Output the [X, Y] coordinate of the center of the cell containing the given text.  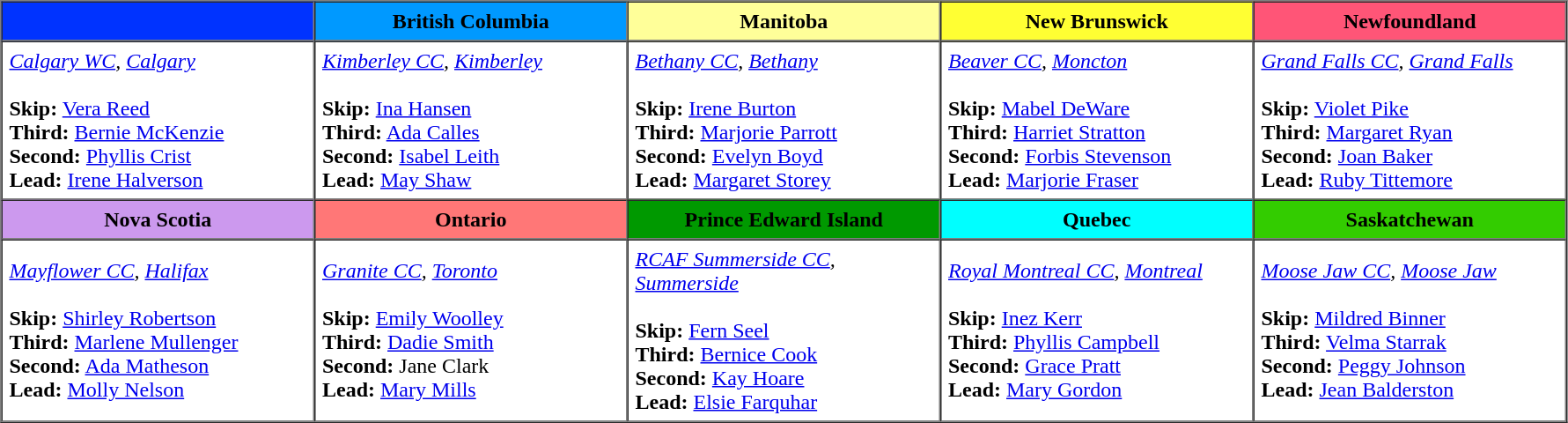
Royal Montreal CC, Montreal Skip: Inez Kerr Third: Phyllis Campbell Second: Grace Pratt Lead: Mary Gordon [1097, 331]
Calgary WC, Calgary Skip: Vera Reed Third: Bernie McKenzie Second: Phyllis Crist Lead: Irene Halverson [158, 120]
RCAF Summerside CC, Summerside Skip: Fern Seel Third: Bernice Cook Second: Kay Hoare Lead: Elsie Farquhar [784, 331]
Beaver CC, Moncton Skip: Mabel DeWare Third: Harriet Stratton Second: Forbis Stevenson Lead: Marjorie Fraser [1097, 120]
Moose Jaw CC, Moose Jaw Skip: Mildred Binner Third: Velma Starrak Second: Peggy Johnson Lead: Jean Balderston [1410, 331]
Grand Falls CC, Grand Falls Skip: Violet Pike Third: Margaret Ryan Second: Joan Baker Lead: Ruby Tittemore [1410, 120]
New Brunswick [1097, 21]
Mayflower CC, Halifax Skip: Shirley Robertson Third: Marlene Mullenger Second: Ada Matheson Lead: Molly Nelson [158, 331]
Bethany CC, Bethany Skip: Irene Burton Third: Marjorie Parrott Second: Evelyn Boyd Lead: Margaret Storey [784, 120]
Newfoundland [1410, 21]
Manitoba [784, 21]
Quebec [1097, 219]
Kimberley CC, Kimberley Skip: Ina Hansen Third: Ada Calles Second: Isabel Leith Lead: May Shaw [471, 120]
Ontario [471, 219]
Prince Edward Island [784, 219]
British Columbia [471, 21]
Granite CC, Toronto Skip: Emily Woolley Third: Dadie Smith Second: Jane Clark Lead: Mary Mills [471, 331]
Nova Scotia [158, 219]
Saskatchewan [1410, 219]
